Capture the cell that displays the provided text and extract its [x, y] central coordinate. 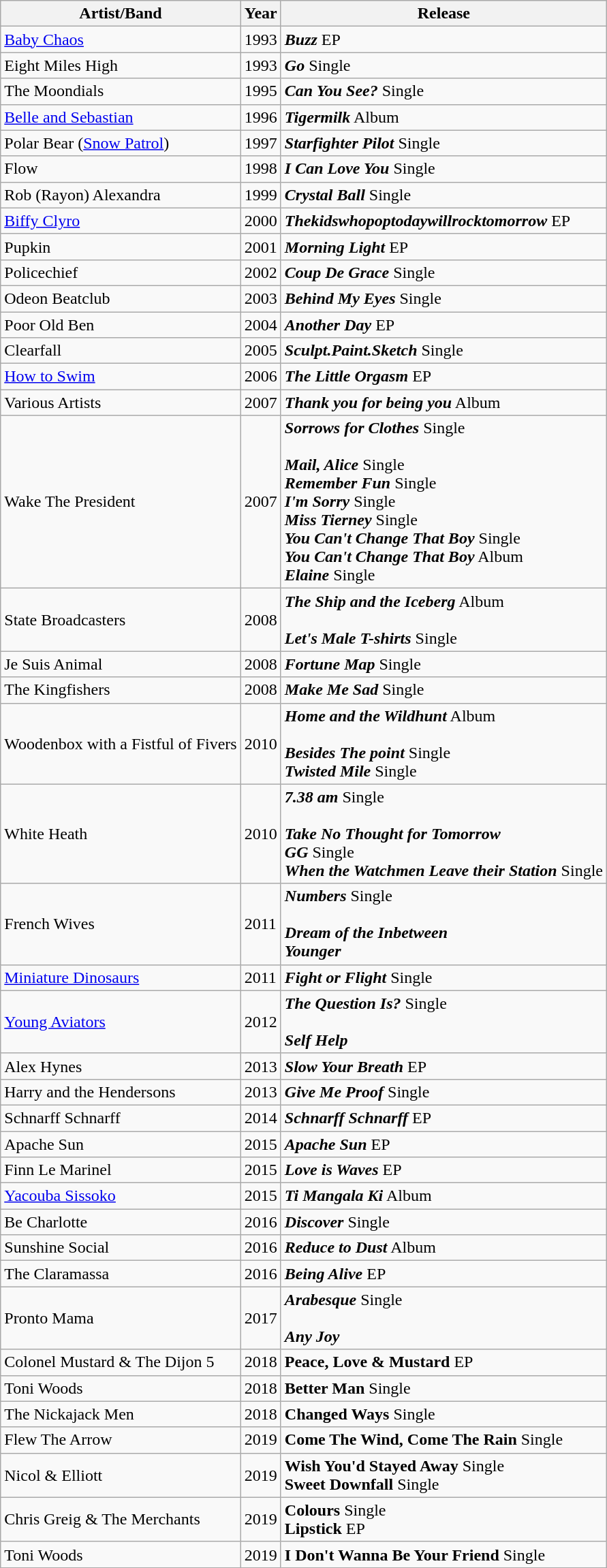
2000 [260, 221]
Crystal Ball Single [443, 195]
Discover Single [443, 1222]
The Moondials [121, 91]
Pupkin [121, 247]
Harry and the Hendersons [121, 1092]
I Don't Wanna Be Your Friend Single [443, 1554]
Can You See? Single [443, 91]
Schnarff Schnarff [121, 1118]
Come The Wind, Come The Rain Single [443, 1440]
1998 [260, 169]
Numbers Single Dream of the Inbetween Younger [443, 924]
State Broadcasters [121, 620]
Nicol & Elliott [121, 1475]
Flew The Arrow [121, 1440]
Apache Sun [121, 1144]
Year [260, 14]
Reduce to Dust Album [443, 1248]
The Nickajack Men [121, 1414]
Home and the Wildhunt AlbumBesides The point Single Twisted Mile Single [443, 744]
Sunshine Social [121, 1248]
Wish You'd Stayed Away SingleSweet Downfall Single [443, 1475]
2012 [260, 1022]
Flow [121, 169]
How to Swim [121, 377]
2001 [260, 247]
1999 [260, 195]
Make Me Sad Single [443, 690]
Love is Waves EP [443, 1170]
Colours SingleLipstick EP [443, 1519]
Morning Light EP [443, 247]
Starfighter Pilot Single [443, 143]
I Can Love You Single [443, 169]
Colonel Mustard & The Dijon 5 [121, 1362]
The Question Is? Single Self Help [443, 1022]
Fortune Map Single [443, 664]
Being Alive EP [443, 1274]
2006 [260, 377]
Better Man Single [443, 1388]
Wake The President [121, 502]
Thekidswhopoptodaywillrocktomorrow EP [443, 221]
Woodenbox with a Fistful of Fivers [121, 744]
7.38 am Single Take No Thought for Tomorrow GG Single When the Watchmen Leave their Station Single [443, 834]
2003 [260, 298]
White Heath [121, 834]
The Ship and the Iceberg AlbumLet's Male T-shirts Single [443, 620]
2002 [260, 272]
Pronto Mama [121, 1318]
2014 [260, 1118]
Je Suis Animal [121, 664]
Arabesque Single Any Joy [443, 1318]
Odeon Beatclub [121, 298]
2005 [260, 351]
Poor Old Ben [121, 325]
The Little Orgasm EP [443, 377]
The Claramassa [121, 1274]
Apache Sun EP [443, 1144]
Yacouba Sissoko [121, 1196]
Buzz EP [443, 40]
2017 [260, 1318]
1995 [260, 91]
Peace, Love & Mustard EP [443, 1362]
2004 [260, 325]
Ti Mangala Ki Album [443, 1196]
Polar Bear (Snow Patrol) [121, 143]
1996 [260, 117]
Biffy Clyro [121, 221]
Chris Greig & The Merchants [121, 1519]
Eight Miles High [121, 65]
Belle and Sebastian [121, 117]
Sculpt.Paint.Sketch Single [443, 351]
Give Me Proof Single [443, 1092]
1997 [260, 143]
The Kingfishers [121, 690]
Schnarff Schnarff EP [443, 1118]
Tigermilk Album [443, 117]
Changed Ways Single [443, 1414]
Artist/Band [121, 14]
Baby Chaos [121, 40]
Thank you for being you Album [443, 403]
Rob (Rayon) Alexandra [121, 195]
Go Single [443, 65]
Coup De Grace Single [443, 272]
Various Artists [121, 403]
French Wives [121, 924]
Release [443, 14]
Miniature Dinosaurs [121, 977]
Another Day EP [443, 325]
Be Charlotte [121, 1222]
Behind My Eyes Single [443, 298]
Fight or Flight Single [443, 977]
Slow Your Breath EP [443, 1066]
Young Aviators [121, 1022]
Finn Le Marinel [121, 1170]
Policechief [121, 272]
Alex Hynes [121, 1066]
Clearfall [121, 351]
